Find where the given text appears and provide that cell's center as (x, y) coordinate. 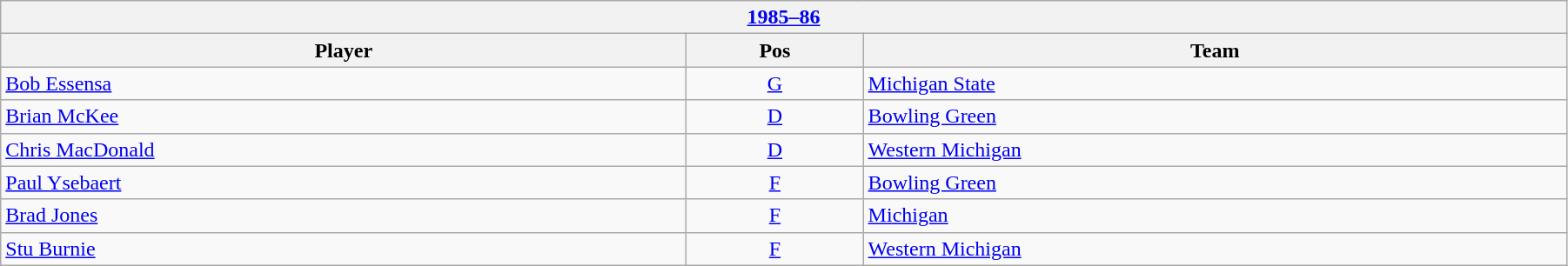
1985–86 (784, 17)
Team (1215, 50)
Brad Jones (344, 216)
Michigan (1215, 216)
Brian McKee (344, 116)
Stu Burnie (344, 249)
G (774, 83)
Pos (774, 50)
Bob Essensa (344, 83)
Chris MacDonald (344, 150)
Paul Ysebaert (344, 183)
Player (344, 50)
Michigan State (1215, 83)
